Output the [x, y] coordinate of the center of the cell containing the given text.  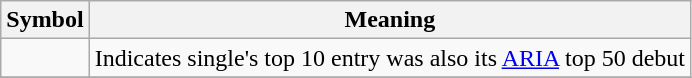
Symbol [45, 20]
Meaning [390, 20]
Indicates single's top 10 entry was also its ARIA top 50 debut [390, 58]
